Identify which cell holds the provided text, then report its (x, y) central coordinate. 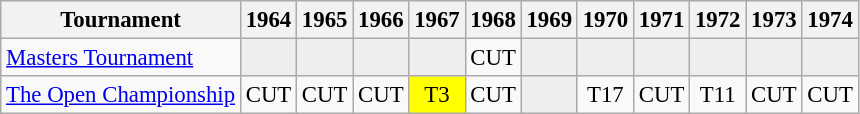
1970 (605, 20)
T17 (605, 95)
Masters Tournament (121, 58)
1972 (718, 20)
T11 (718, 95)
1964 (268, 20)
1968 (493, 20)
1971 (661, 20)
1967 (437, 20)
The Open Championship (121, 95)
1965 (325, 20)
1966 (381, 20)
T3 (437, 95)
1969 (549, 20)
1974 (830, 20)
Tournament (121, 20)
1973 (774, 20)
